Identify which cell holds the provided text, then report its (x, y) central coordinate. 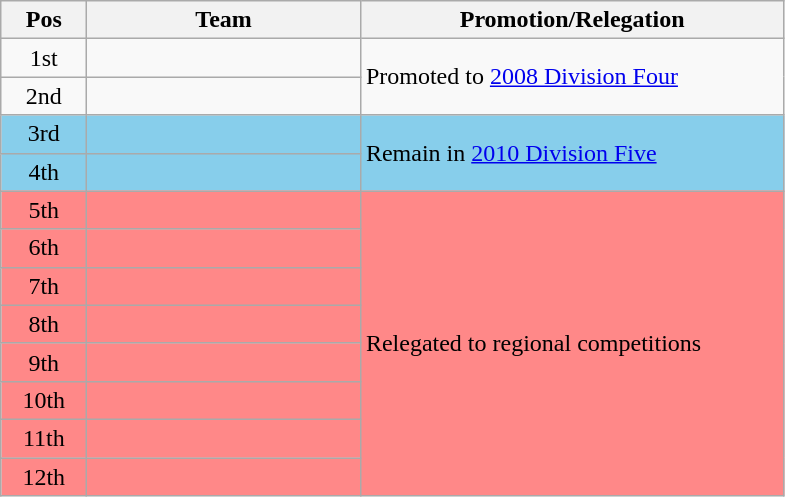
Remain in 2010 Division Five (572, 153)
10th (44, 400)
1st (44, 58)
11th (44, 438)
Promotion/Relegation (572, 20)
2nd (44, 96)
12th (44, 477)
8th (44, 324)
4th (44, 172)
6th (44, 248)
9th (44, 362)
7th (44, 286)
3rd (44, 134)
Team (224, 20)
Relegated to regional competitions (572, 343)
Pos (44, 20)
5th (44, 210)
Promoted to 2008 Division Four (572, 77)
